Determine the [X, Y] coordinate at the center of the cell enclosing the given text.  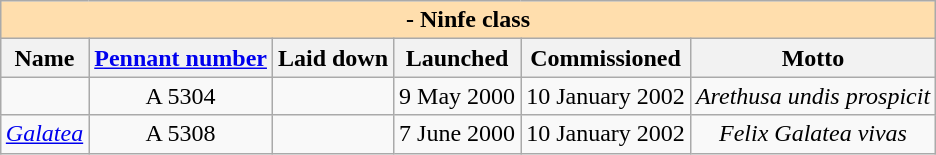
- Ninfe class [468, 20]
Laid down [332, 58]
Pennant number [181, 58]
A 5308 [181, 134]
9 May 2000 [458, 96]
Arethusa undis prospicit [812, 96]
Commissioned [606, 58]
Motto [812, 58]
7 June 2000 [458, 134]
A 5304 [181, 96]
Felix Galatea vivas [812, 134]
Name [44, 58]
Galatea [44, 134]
Launched [458, 58]
